For the text-containing cell, return its midpoint in [x, y] coordinate format. 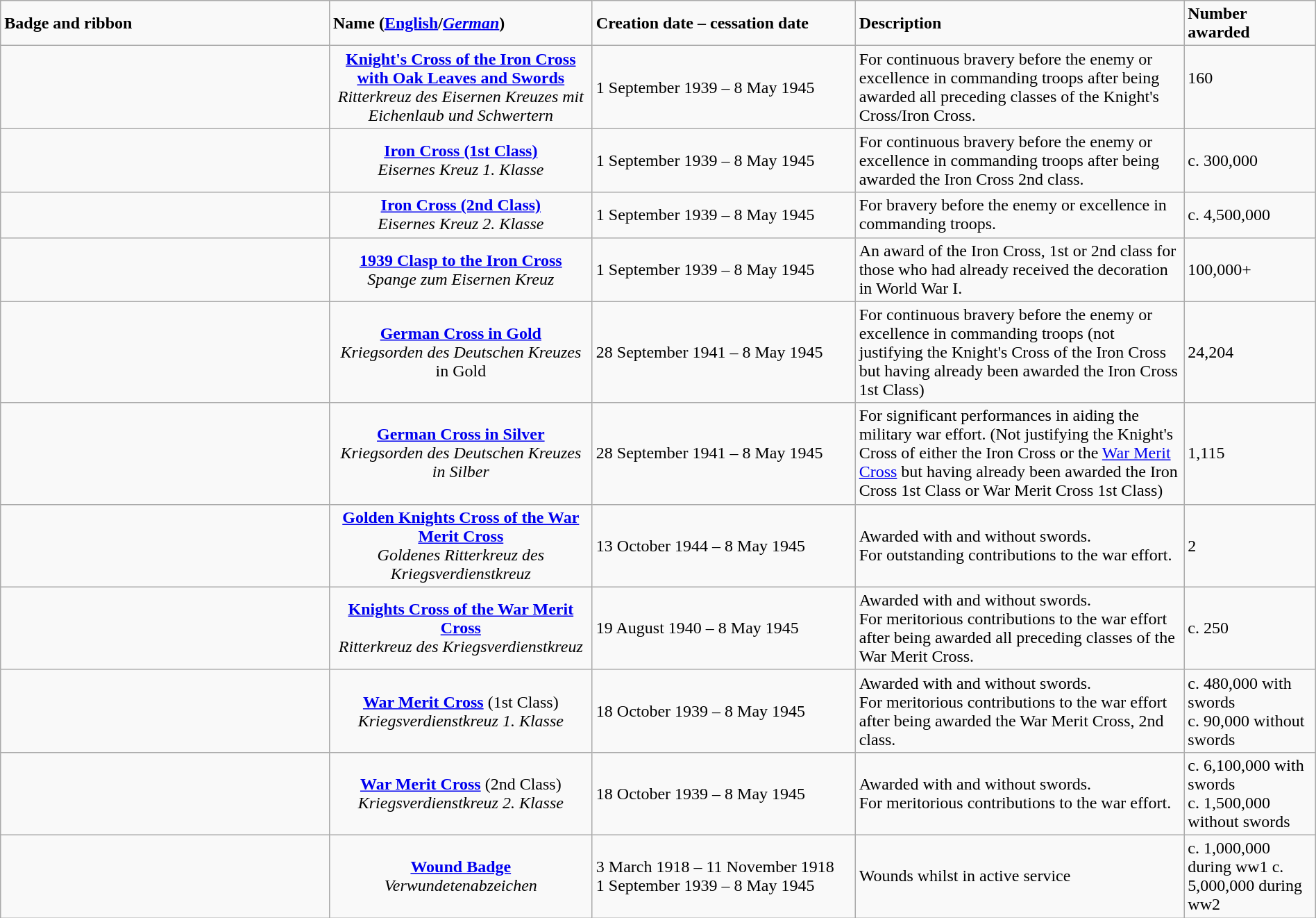
Iron Cross (1st Class)Eisernes Kreuz 1. Klasse [461, 160]
For continuous bravery before the enemy or excellence in commanding troops after being awarded the Iron Cross 2nd class. [1020, 160]
c. 6,100,000 with swordsc. 1,500,000 without swords [1249, 793]
Creation date – cessation date [723, 24]
Name (English/German) [461, 24]
Knights Cross of the War Merit CrossRitterkreuz des Kriegsverdienstkreuz [461, 628]
100,000+ [1249, 269]
German Cross in SilverKriegsorden des Deutschen Kreuzes in Silber [461, 453]
War Merit Cross (2nd Class)Kriegsverdienstkreuz 2. Klasse [461, 793]
160 [1249, 87]
Awarded with and without swords.For outstanding contributions to the war effort. [1020, 546]
An award of the Iron Cross, 1st or 2nd class for those who had already received the decoration in World War I. [1020, 269]
1,115 [1249, 453]
Awarded with and without swords.For meritorious contributions to the war effort after being awarded the War Merit Cross, 2nd class. [1020, 711]
Description [1020, 24]
c. 480,000 with swordsc. 90,000 without swords [1249, 711]
Awarded with and without swords.For meritorious contributions to the war effort. [1020, 793]
For bravery before the enemy or excellence in commanding troops. [1020, 215]
German Cross in GoldKriegsorden des Deutschen Kreuzes in Gold [461, 352]
19 August 1940 – 8 May 1945 [723, 628]
Awarded with and without swords.For meritorious contributions to the war effort after being awarded all preceding classes of the War Merit Cross. [1020, 628]
War Merit Cross (1st Class)Kriegsverdienstkreuz 1. Klasse [461, 711]
Wounds whilst in active service [1020, 876]
c. 250 [1249, 628]
c. 300,000 [1249, 160]
13 October 1944 – 8 May 1945 [723, 546]
c. 4,500,000 [1249, 215]
3 March 1918 – 11 November 19181 September 1939 – 8 May 1945 [723, 876]
Knight's Cross of the Iron Cross with Oak Leaves and SwordsRitterkreuz des Eisernen Kreuzes mit Eichenlaub und Schwertern [461, 87]
Golden Knights Cross of the War Merit CrossGoldenes Ritterkreuz des Kriegsverdienstkreuz [461, 546]
Badge and ribbon [165, 24]
c. 1,000,000 during ww1 c. 5,000,000 during ww2 [1249, 876]
Number awarded [1249, 24]
Iron Cross (2nd Class)Eisernes Kreuz 2. Klasse [461, 215]
24,204 [1249, 352]
Wound BadgeVerwundetenabzeichen [461, 876]
1939 Clasp to the Iron CrossSpange zum Eisernen Kreuz [461, 269]
2 [1249, 546]
